Extract the [X, Y] coordinate from the center of the cell holding the provided text.  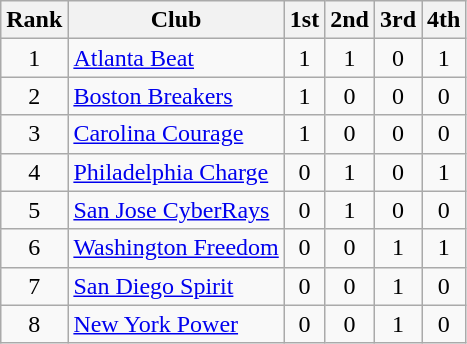
8 [34, 324]
Carolina Courage [176, 134]
6 [34, 248]
Boston Breakers [176, 96]
3rd [398, 20]
2nd [350, 20]
2 [34, 96]
New York Power [176, 324]
4 [34, 172]
Atlanta Beat [176, 58]
San Diego Spirit [176, 286]
5 [34, 210]
San Jose CyberRays [176, 210]
3 [34, 134]
1st [304, 20]
7 [34, 286]
Rank [34, 20]
Philadelphia Charge [176, 172]
4th [444, 20]
Club [176, 20]
Washington Freedom [176, 248]
